Provide the (x, y) coordinate of the cell's center where the given text is located.  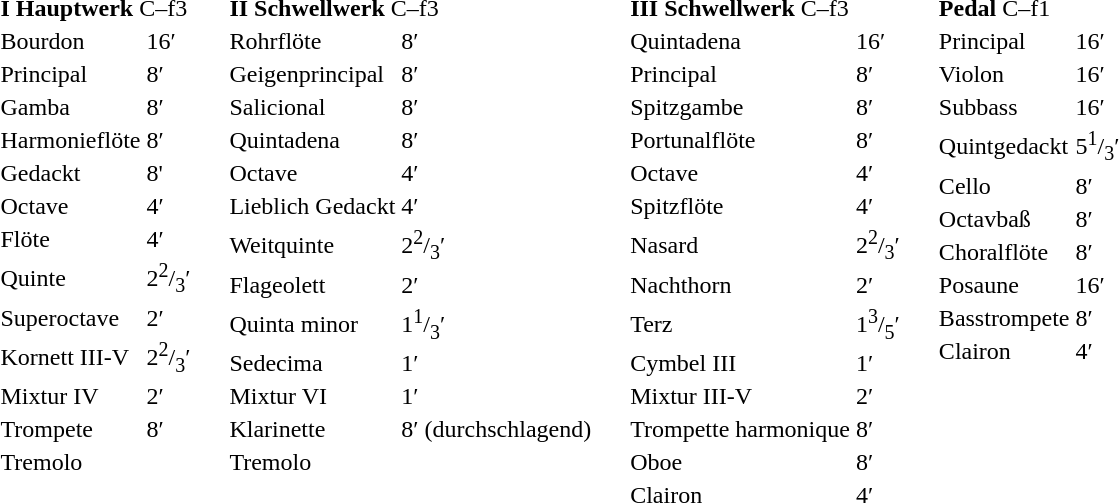
Trompette harmonique (740, 430)
Nachthorn (740, 285)
Tremolo (312, 463)
Violon (1004, 74)
Clairon (1004, 351)
Spitzgambe (740, 107)
Spitzflöte (740, 206)
13/5′ (878, 324)
Nasard (740, 246)
Weitquinte (312, 246)
Sedecima (312, 364)
Quinta minor (312, 324)
Quintgedackt (1004, 146)
Cymbel III (740, 364)
Portunalflöte (740, 140)
8' (168, 173)
Subbass (1004, 107)
Posaune (1004, 285)
Flageolett (312, 285)
Octavbaß (1004, 219)
Mixtur III-V (740, 397)
Lieblich Gedackt (312, 206)
11/3′ (496, 324)
Oboe (740, 463)
Klarinette (312, 430)
Cello (1004, 186)
Salicional (312, 107)
Choralflöte (1004, 252)
Rohrflöte (312, 41)
8′ (durchschlagend) (496, 430)
Mixtur VI (312, 397)
Terz (740, 324)
Basstrompete (1004, 318)
Geigenprincipal (312, 74)
